Detect which cell encompasses the target text, then output its [x, y] center coordinate. 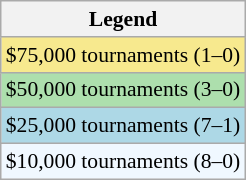
$25,000 tournaments (7–1) [124, 126]
$75,000 tournaments (1–0) [124, 55]
Legend [124, 19]
$10,000 tournaments (8–0) [124, 162]
$50,000 tournaments (3–0) [124, 90]
